For the text-containing cell, return its midpoint in (X, Y) coordinate format. 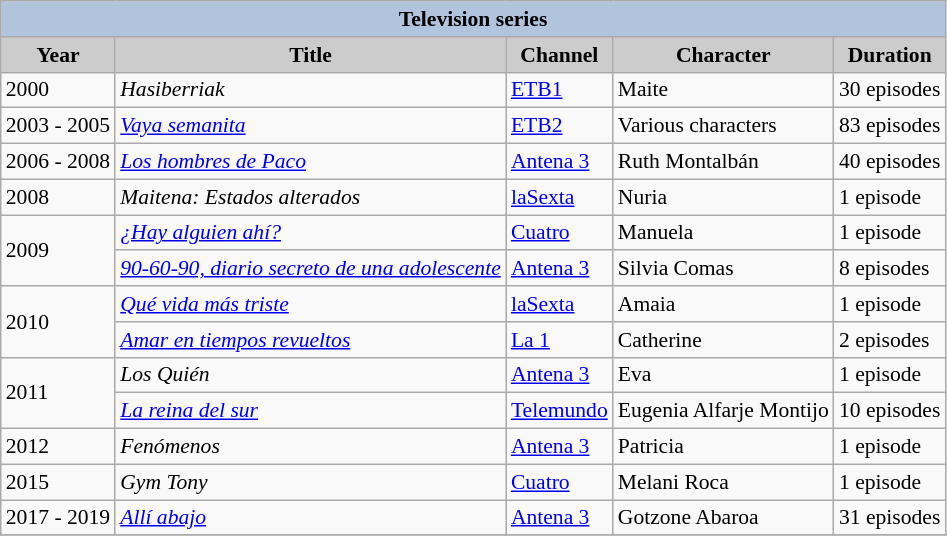
La 1 (560, 340)
40 episodes (890, 162)
Hasiberriak (310, 90)
30 episodes (890, 90)
Eugenia Alfarje Montijo (724, 411)
2003 - 2005 (58, 126)
2017 - 2019 (58, 518)
Amaia (724, 304)
ETB1 (560, 90)
Silvia Comas (724, 269)
Allí abajo (310, 518)
Various characters (724, 126)
Nuria (724, 197)
Amar en tiempos revueltos (310, 340)
2012 (58, 447)
90-60-90, diario secreto de una adolescente (310, 269)
2015 (58, 482)
2011 (58, 392)
Catherine (724, 340)
ETB2 (560, 126)
2009 (58, 250)
2008 (58, 197)
La reina del sur (310, 411)
Patricia (724, 447)
Ruth Montalbán (724, 162)
2 episodes (890, 340)
Qué vida más triste (310, 304)
Manuela (724, 233)
2006 - 2008 (58, 162)
Telemundo (560, 411)
2010 (58, 322)
Character (724, 55)
Channel (560, 55)
83 episodes (890, 126)
Vaya semanita (310, 126)
Eva (724, 375)
Gotzone Abaroa (724, 518)
Maitena: Estados alterados (310, 197)
Gym Tony (310, 482)
Television series (474, 19)
Duration (890, 55)
Los hombres de Paco (310, 162)
Los Quién (310, 375)
Melani Roca (724, 482)
Year (58, 55)
Title (310, 55)
31 episodes (890, 518)
2000 (58, 90)
10 episodes (890, 411)
8 episodes (890, 269)
¿Hay alguien ahí? (310, 233)
Maite (724, 90)
Fenómenos (310, 447)
